Return the [X, Y] coordinate for the center point of the cell that contains the specified text.  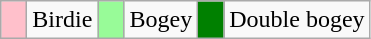
Double bogey [297, 20]
Birdie [62, 20]
Bogey [161, 20]
